Search for the cell housing the specified text and yield its [x, y] center coordinate. 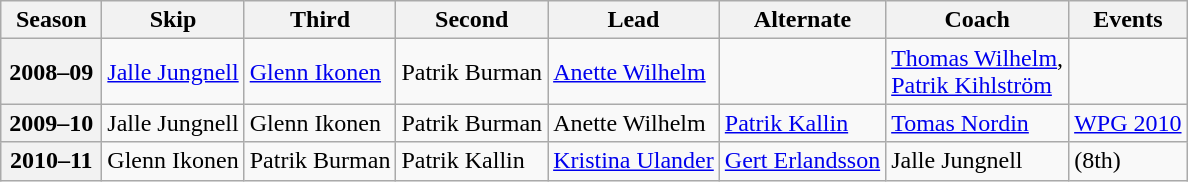
2010–11 [52, 161]
Season [52, 20]
WPG 2010 [1128, 123]
Lead [634, 20]
Skip [173, 20]
Coach [978, 20]
2009–10 [52, 123]
Third [320, 20]
Gert Erlandsson [802, 161]
Events [1128, 20]
2008–09 [52, 72]
Alternate [802, 20]
Tomas Nordin [978, 123]
Second [472, 20]
Kristina Ulander [634, 161]
(8th) [1128, 161]
Thomas Wilhelm,Patrik Kihlström [978, 72]
